Identify which cell holds the provided text, then report its (x, y) central coordinate. 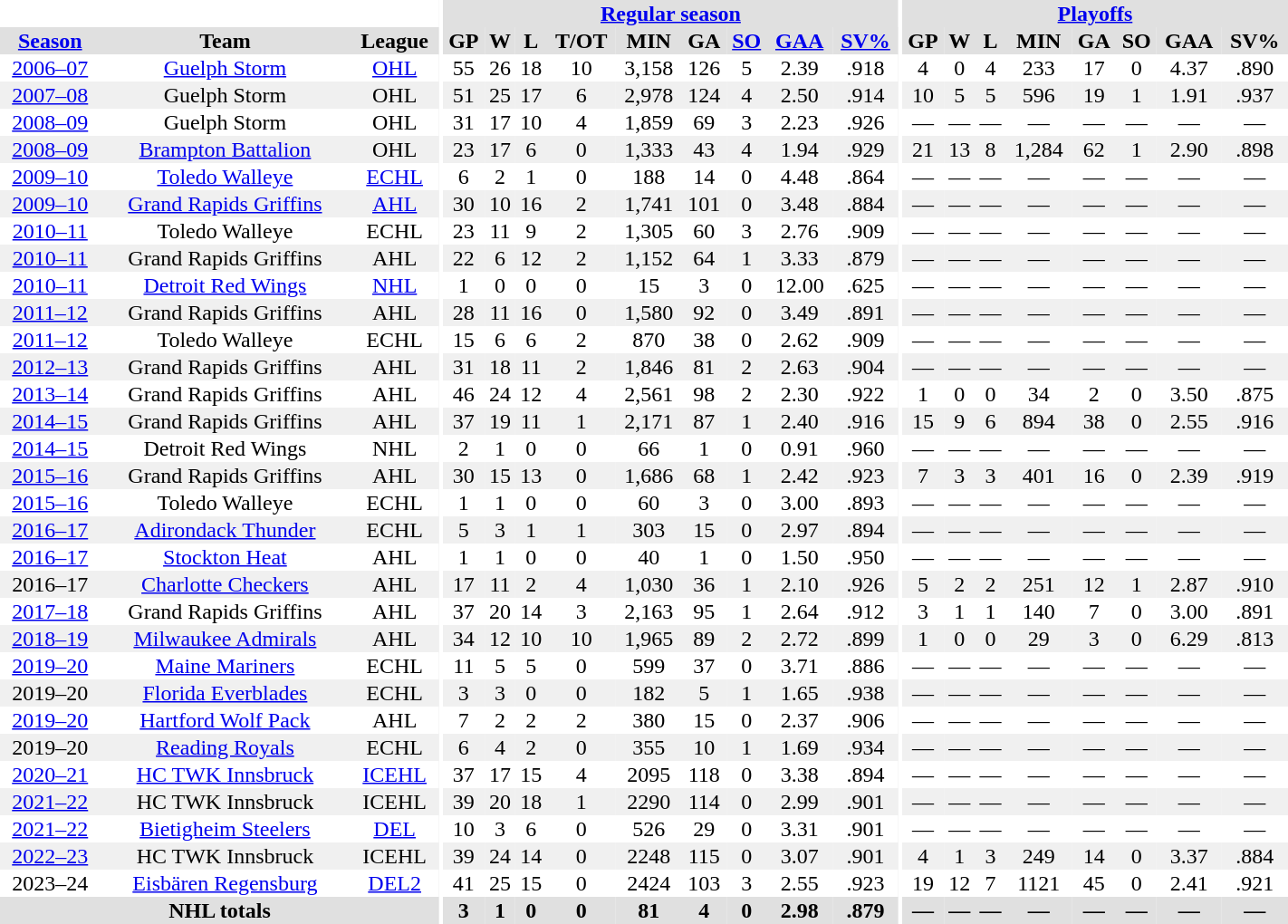
21 (923, 149)
2.99 (799, 802)
1,846 (649, 367)
2290 (649, 802)
1,284 (1039, 149)
2.72 (799, 639)
2.41 (1189, 883)
.910 (1254, 584)
3.33 (799, 258)
101 (704, 204)
4.37 (1189, 68)
Team (225, 41)
1,686 (649, 476)
124 (704, 95)
2006–07 (50, 68)
43 (704, 149)
55 (464, 68)
3.71 (799, 666)
68 (704, 476)
Charlotte Checkers (225, 584)
303 (649, 530)
.937 (1254, 95)
.960 (866, 448)
Season (50, 41)
1,965 (649, 639)
526 (649, 829)
1.69 (799, 747)
380 (649, 720)
2012–13 (50, 367)
Reading Royals (225, 747)
28 (464, 313)
.934 (866, 747)
Hartford Wolf Pack (225, 720)
Brampton Battalion (225, 149)
115 (704, 856)
870 (649, 340)
.918 (866, 68)
Eisbären Regensburg (225, 883)
3,158 (649, 68)
.899 (866, 639)
894 (1039, 421)
596 (1039, 95)
3.31 (799, 829)
.625 (866, 285)
233 (1039, 68)
64 (704, 258)
NHL totals (219, 910)
1.50 (799, 557)
2.37 (799, 720)
36 (704, 584)
8 (990, 149)
69 (704, 122)
Regular season (670, 14)
2.40 (799, 421)
1,580 (649, 313)
2017–18 (50, 611)
.864 (866, 177)
.921 (1254, 883)
.875 (1254, 394)
2,978 (649, 95)
114 (704, 802)
45 (1094, 883)
1,030 (649, 584)
.914 (866, 95)
355 (649, 747)
1121 (1039, 883)
126 (704, 68)
1,859 (649, 122)
.906 (866, 720)
3.50 (1189, 394)
3.48 (799, 204)
2.87 (1189, 584)
118 (704, 775)
Stockton Heat (225, 557)
.938 (866, 693)
2.50 (799, 95)
1.65 (799, 693)
95 (704, 611)
89 (704, 639)
.912 (866, 611)
140 (1039, 611)
.904 (866, 367)
2.76 (799, 231)
0.91 (799, 448)
.886 (866, 666)
188 (649, 177)
DEL2 (395, 883)
2.64 (799, 611)
DEL (395, 829)
Florida Everblades (225, 693)
Milwaukee Admirals (225, 639)
2095 (649, 775)
Adirondack Thunder (225, 530)
26 (500, 68)
2.97 (799, 530)
.893 (866, 503)
1,741 (649, 204)
1.91 (1189, 95)
2.62 (799, 340)
2,171 (649, 421)
3.37 (1189, 856)
401 (1039, 476)
1,152 (649, 258)
3.38 (799, 775)
2.90 (1189, 149)
2.42 (799, 476)
2.10 (799, 584)
2022–23 (50, 856)
2248 (649, 856)
2018–19 (50, 639)
2,561 (649, 394)
2020–21 (50, 775)
599 (649, 666)
.919 (1254, 476)
.922 (866, 394)
2013–14 (50, 394)
.929 (866, 149)
3.49 (799, 313)
2,163 (649, 611)
.813 (1254, 639)
1,305 (649, 231)
2.30 (799, 394)
41 (464, 883)
Bietigheim Steelers (225, 829)
2.63 (799, 367)
40 (649, 557)
2.23 (799, 122)
4.48 (799, 177)
.890 (1254, 68)
2007–08 (50, 95)
3.07 (799, 856)
251 (1039, 584)
1,333 (649, 149)
12.00 (799, 285)
103 (704, 883)
.950 (866, 557)
92 (704, 313)
182 (649, 693)
T/OT (582, 41)
66 (649, 448)
2.98 (799, 910)
46 (464, 394)
51 (464, 95)
League (395, 41)
22 (464, 258)
Playoffs (1095, 14)
2023–24 (50, 883)
2424 (649, 883)
87 (704, 421)
62 (1094, 149)
98 (704, 394)
.898 (1254, 149)
6.29 (1189, 639)
1.94 (799, 149)
Maine Mariners (225, 666)
249 (1039, 856)
